Provide the [X, Y] coordinate of the cell's center where the given text is located.  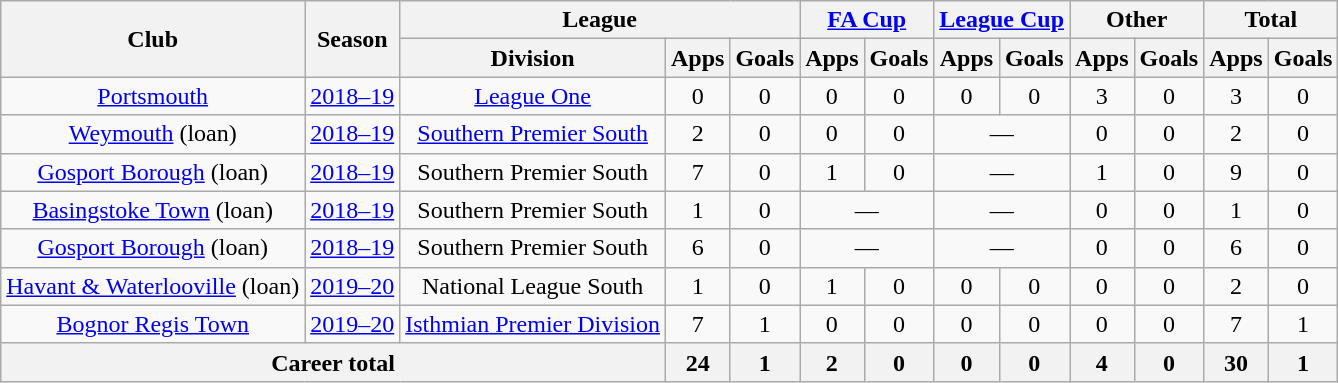
Club [153, 39]
Portsmouth [153, 96]
League One [533, 96]
Division [533, 58]
30 [1236, 362]
9 [1236, 172]
League [600, 20]
Other [1137, 20]
FA Cup [867, 20]
4 [1102, 362]
League Cup [1002, 20]
Weymouth (loan) [153, 134]
Havant & Waterlooville (loan) [153, 286]
Isthmian Premier Division [533, 324]
24 [697, 362]
Career total [334, 362]
National League South [533, 286]
Total [1271, 20]
Season [352, 39]
Basingstoke Town (loan) [153, 210]
Bognor Regis Town [153, 324]
